From the cell containing the given text, extract its center point as (x, y) coordinate. 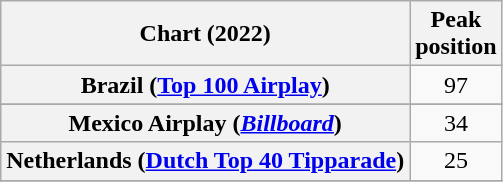
Peakposition (456, 34)
97 (456, 85)
Brazil (Top 100 Airplay) (206, 85)
25 (456, 161)
Netherlands (Dutch Top 40 Tipparade) (206, 161)
Mexico Airplay (Billboard) (206, 123)
34 (456, 123)
Chart (2022) (206, 34)
